Determine the (x, y) coordinate at the center of the cell enclosing the given text.  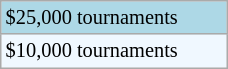
$10,000 tournaments (114, 51)
$25,000 tournaments (114, 17)
